From the cell containing the given text, extract its center point as [X, Y] coordinate. 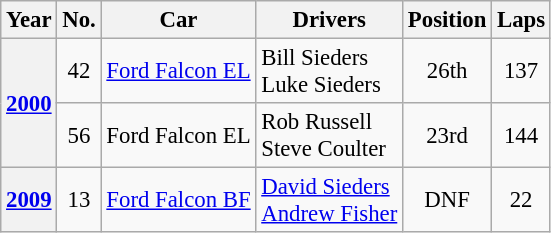
David Sieders Andrew Fisher [330, 200]
26th [448, 72]
22 [522, 200]
Bill Sieders Luke Sieders [330, 72]
No. [79, 20]
Rob Russell Steve Coulter [330, 136]
2009 [29, 200]
Drivers [330, 20]
Position [448, 20]
Laps [522, 20]
137 [522, 72]
144 [522, 136]
DNF [448, 200]
Car [178, 20]
13 [79, 200]
56 [79, 136]
23rd [448, 136]
42 [79, 72]
Year [29, 20]
2000 [29, 104]
Ford Falcon BF [178, 200]
